Search for the cell housing the specified text and yield its (x, y) center coordinate. 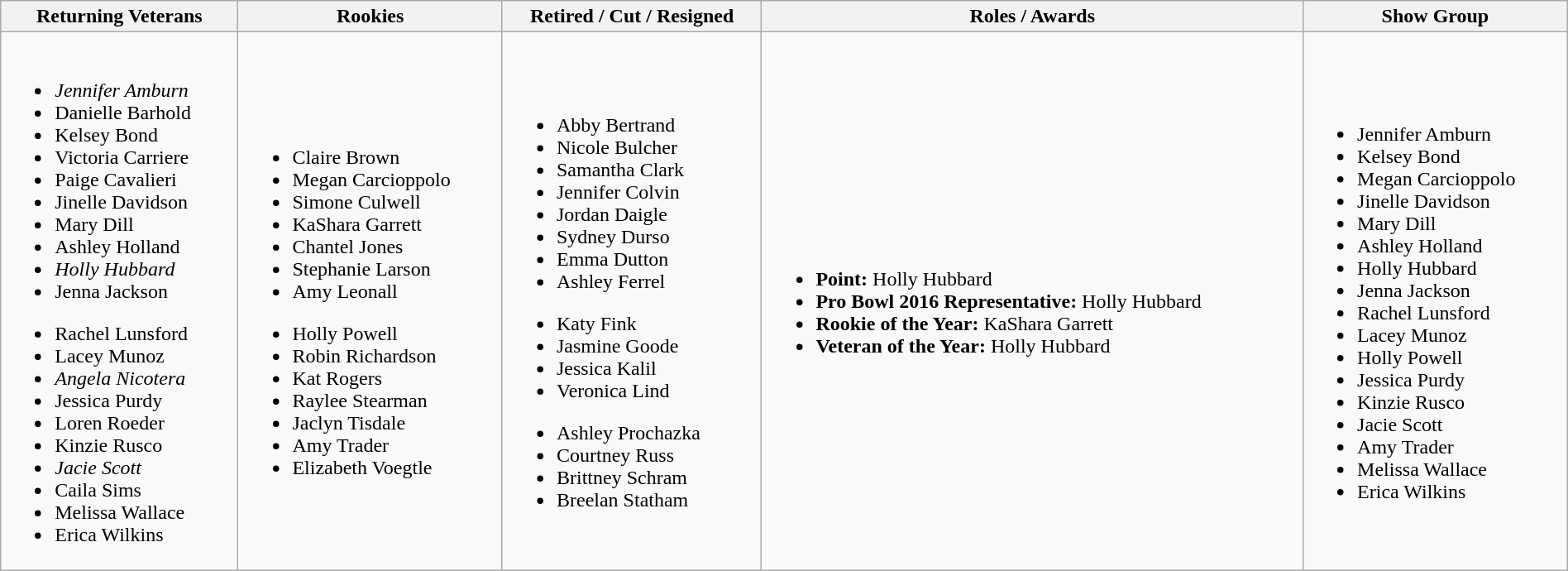
Rookies (370, 17)
Point: Holly HubbardPro Bowl 2016 Representative: Holly HubbardRookie of the Year: KaShara GarrettVeteran of the Year: Holly Hubbard (1032, 301)
Show Group (1436, 17)
Roles / Awards (1032, 17)
Retired / Cut / Resigned (632, 17)
Returning Veterans (119, 17)
